Provide the [x, y] coordinate of the cell's center where the given text is located.  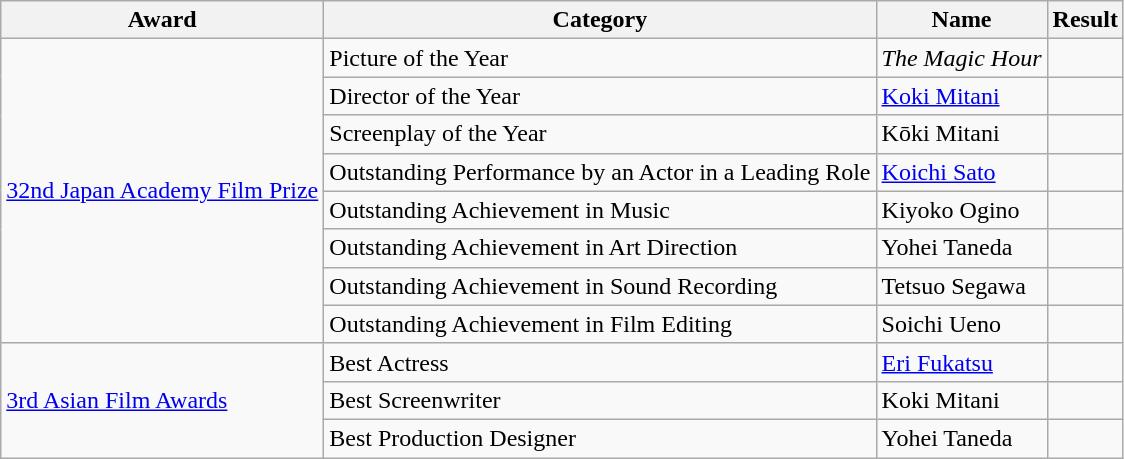
Name [962, 20]
Best Actress [600, 362]
Director of the Year [600, 96]
Outstanding Achievement in Sound Recording [600, 286]
3rd Asian Film Awards [162, 400]
Koichi Sato [962, 172]
Best Screenwriter [600, 400]
Kōki Mitani [962, 134]
Outstanding Achievement in Art Direction [600, 248]
Outstanding Achievement in Music [600, 210]
Screenplay of the Year [600, 134]
Outstanding Achievement in Film Editing [600, 324]
32nd Japan Academy Film Prize [162, 191]
Kiyoko Ogino [962, 210]
Category [600, 20]
Eri Fukatsu [962, 362]
The Magic Hour [962, 58]
Result [1085, 20]
Award [162, 20]
Tetsuo Segawa [962, 286]
Soichi Ueno [962, 324]
Picture of the Year [600, 58]
Outstanding Performance by an Actor in a Leading Role [600, 172]
Best Production Designer [600, 438]
